Return the (X, Y) coordinate for the center point of the cell that contains the specified text.  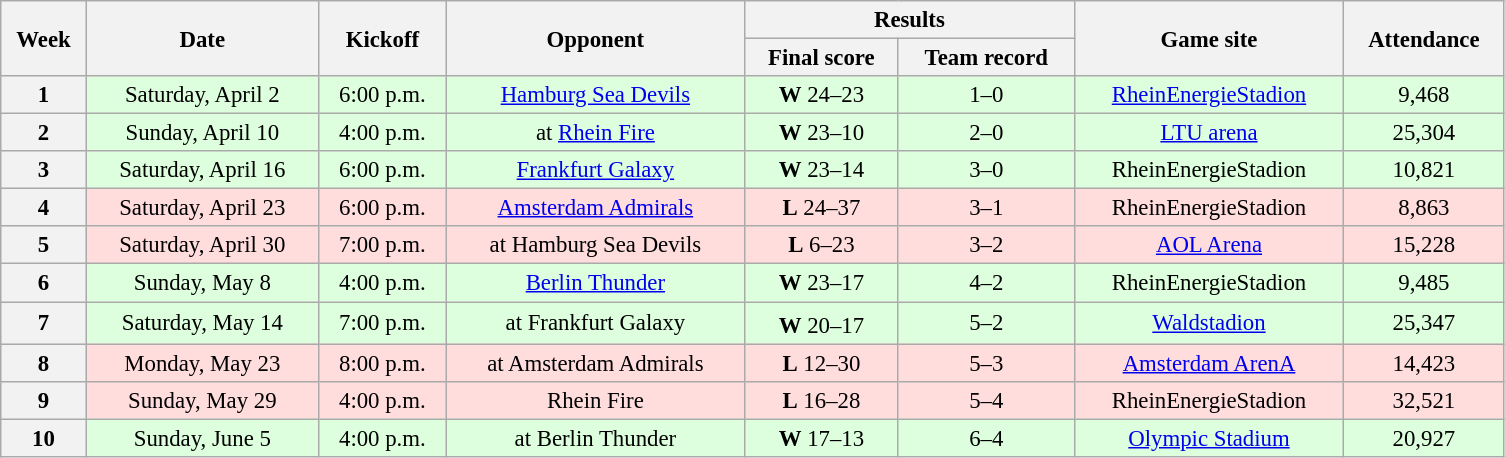
32,521 (1424, 400)
15,228 (1424, 245)
at Amsterdam Admirals (595, 363)
Saturday, May 14 (202, 323)
Date (202, 38)
Saturday, April 30 (202, 245)
1 (44, 95)
at Frankfurt Galaxy (595, 323)
W 23–17 (821, 283)
8,863 (1424, 208)
Saturday, April 2 (202, 95)
7 (44, 323)
9 (44, 400)
5–4 (986, 400)
at Berlin Thunder (595, 438)
Sunday, May 29 (202, 400)
Saturday, April 23 (202, 208)
Olympic Stadium (1208, 438)
5–3 (986, 363)
9,468 (1424, 95)
2–0 (986, 133)
Sunday, May 8 (202, 283)
Saturday, April 16 (202, 170)
10 (44, 438)
Amsterdam ArenA (1208, 363)
Frankfurt Galaxy (595, 170)
at Rhein Fire (595, 133)
at Hamburg Sea Devils (595, 245)
20,927 (1424, 438)
W 23–10 (821, 133)
Hamburg Sea Devils (595, 95)
Rhein Fire (595, 400)
Berlin Thunder (595, 283)
4 (44, 208)
Opponent (595, 38)
10,821 (1424, 170)
Final score (821, 58)
LTU arena (1208, 133)
25,347 (1424, 323)
L 24–37 (821, 208)
8 (44, 363)
Monday, May 23 (202, 363)
8:00 p.m. (382, 363)
3–1 (986, 208)
6–4 (986, 438)
2 (44, 133)
L 16–28 (821, 400)
AOL Arena (1208, 245)
5 (44, 245)
L 12–30 (821, 363)
Waldstadion (1208, 323)
Amsterdam Admirals (595, 208)
Results (909, 20)
25,304 (1424, 133)
9,485 (1424, 283)
W 17–13 (821, 438)
6 (44, 283)
5–2 (986, 323)
W 23–14 (821, 170)
Team record (986, 58)
Attendance (1424, 38)
14,423 (1424, 363)
3–0 (986, 170)
1–0 (986, 95)
Kickoff (382, 38)
Sunday, April 10 (202, 133)
L 6–23 (821, 245)
Sunday, June 5 (202, 438)
3 (44, 170)
3–2 (986, 245)
Game site (1208, 38)
W 24–23 (821, 95)
W 20–17 (821, 323)
4–2 (986, 283)
Week (44, 38)
